Scan for the cell matching the given text and deliver its (X, Y) coordinate at center. 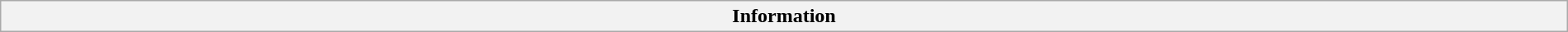
Information (784, 16)
